For the text-containing cell, return its midpoint in (x, y) coordinate format. 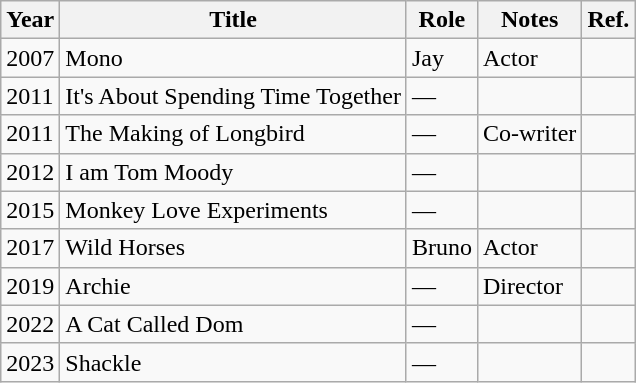
2015 (30, 210)
2019 (30, 286)
Year (30, 20)
Monkey Love Experiments (234, 210)
2012 (30, 172)
Title (234, 20)
Jay (442, 58)
Director (529, 286)
I am Tom Moody (234, 172)
Shackle (234, 362)
Bruno (442, 248)
Archie (234, 286)
Ref. (608, 20)
A Cat Called Dom (234, 324)
The Making of Longbird (234, 134)
Wild Horses (234, 248)
2017 (30, 248)
It's About Spending Time Together (234, 96)
2007 (30, 58)
Notes (529, 20)
2022 (30, 324)
Mono (234, 58)
Co-writer (529, 134)
Role (442, 20)
2023 (30, 362)
